From the cell containing the given text, extract its center point as (X, Y) coordinate. 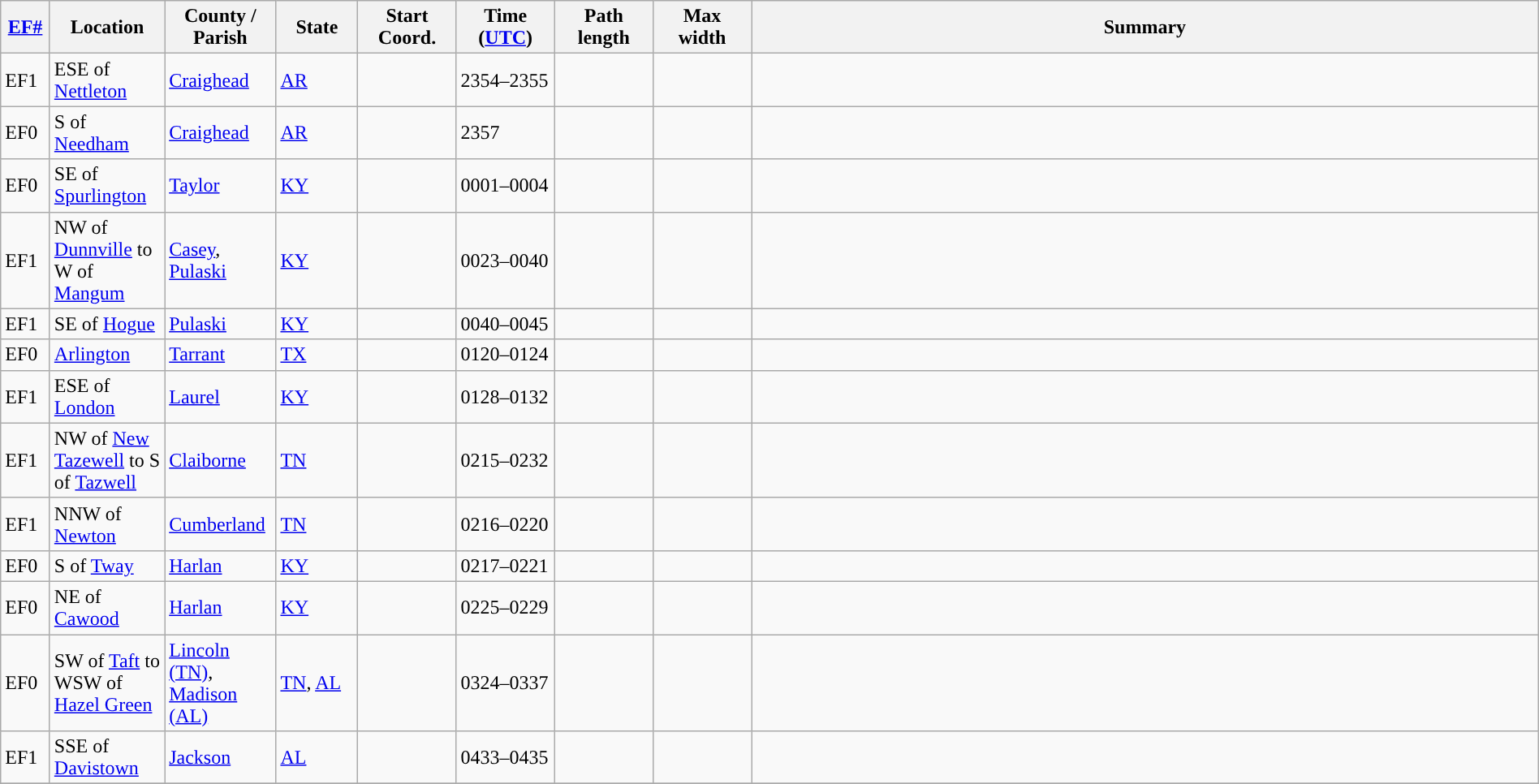
NW of Dunnville to W of Mangum (107, 260)
S of Tway (107, 566)
SE of Hogue (107, 324)
0217–0221 (505, 566)
SSE of Davistown (107, 758)
Tarrant (221, 355)
ESE of Nettleton (107, 80)
Taylor (221, 185)
0128–0132 (505, 396)
TN, AL (317, 683)
Max width (701, 28)
TX (317, 355)
SE of Spurlington (107, 185)
County / Parish (221, 28)
NNW of Newton (107, 524)
2357 (505, 133)
Path length (604, 28)
0215–0232 (505, 460)
0040–0045 (505, 324)
0324–0337 (505, 683)
S of Needham (107, 133)
Laurel (221, 396)
ESE of London (107, 396)
Cumberland (221, 524)
Pulaski (221, 324)
Claiborne (221, 460)
0023–0040 (505, 260)
Arlington (107, 355)
State (317, 28)
0225–0229 (505, 607)
Lincoln (TN), Madison (AL) (221, 683)
EF# (26, 28)
SW of Taft to WSW of Hazel Green (107, 683)
0001–0004 (505, 185)
Location (107, 28)
2354–2355 (505, 80)
Time (UTC) (505, 28)
Start Coord. (407, 28)
NE of Cawood (107, 607)
NW of New Tazewell to S of Tazwell (107, 460)
0120–0124 (505, 355)
Jackson (221, 758)
0216–0220 (505, 524)
Casey, Pulaski (221, 260)
Summary (1145, 28)
AL (317, 758)
0433–0435 (505, 758)
